From the cell containing the given text, extract its center point as (x, y) coordinate. 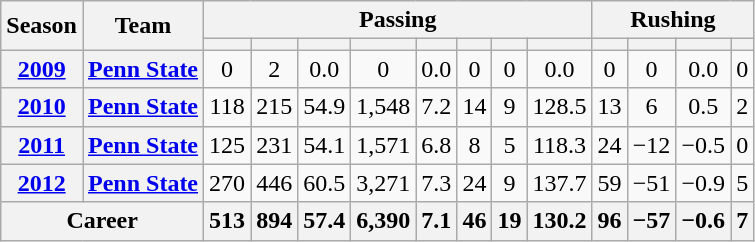
46 (474, 221)
−51 (652, 183)
8 (474, 145)
6 (652, 107)
13 (610, 107)
Career (102, 221)
2011 (42, 145)
894 (274, 221)
54.1 (324, 145)
0.5 (704, 107)
Team (142, 26)
Rushing (673, 20)
125 (228, 145)
513 (228, 221)
54.9 (324, 107)
118.3 (560, 145)
57.4 (324, 221)
1,548 (384, 107)
7.2 (436, 107)
118 (228, 107)
7.1 (436, 221)
−12 (652, 145)
7 (742, 221)
−0.5 (704, 145)
2012 (42, 183)
14 (474, 107)
2009 (42, 69)
59 (610, 183)
231 (274, 145)
96 (610, 221)
7.3 (436, 183)
−0.9 (704, 183)
60.5 (324, 183)
6.8 (436, 145)
Season (42, 26)
270 (228, 183)
Passing (398, 20)
2010 (42, 107)
−0.6 (704, 221)
130.2 (560, 221)
1,571 (384, 145)
137.7 (560, 183)
−57 (652, 221)
446 (274, 183)
215 (274, 107)
19 (510, 221)
128.5 (560, 107)
3,271 (384, 183)
6,390 (384, 221)
